For the text-containing cell, return its midpoint in [x, y] coordinate format. 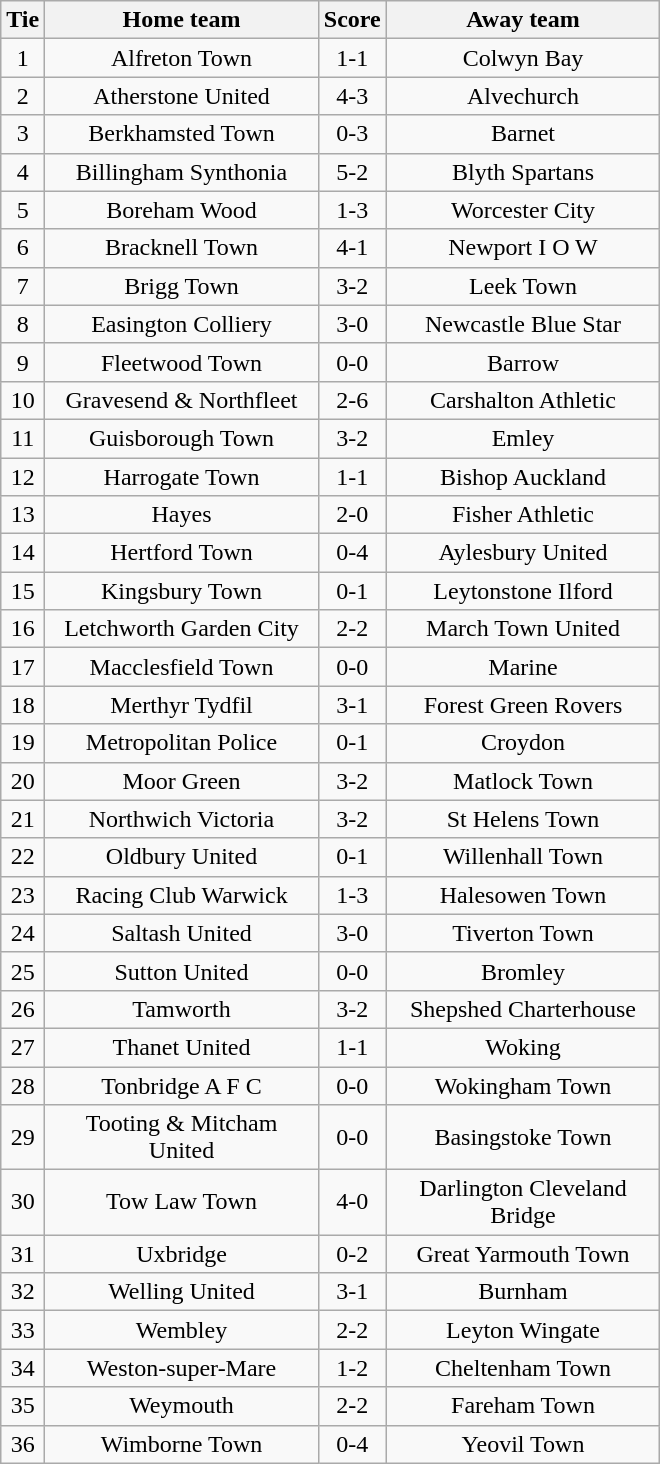
Carshalton Athletic [523, 400]
14 [23, 553]
Oldbury United [182, 857]
Bracknell Town [182, 248]
Macclesfield Town [182, 667]
Wokingham Town [523, 1085]
Darlington Cleveland Bridge [523, 1202]
Score [352, 20]
33 [23, 1330]
29 [23, 1138]
Halesowen Town [523, 895]
Thanet United [182, 1047]
Harrogate Town [182, 477]
22 [23, 857]
Tie [23, 20]
2-6 [352, 400]
18 [23, 705]
Aylesbury United [523, 553]
Northwich Victoria [182, 819]
2-0 [352, 515]
Shepshed Charterhouse [523, 1009]
Berkhamsted Town [182, 134]
19 [23, 743]
10 [23, 400]
Weston-super-Mare [182, 1368]
Barnet [523, 134]
Leytonstone Ilford [523, 591]
0-2 [352, 1254]
11 [23, 438]
Great Yarmouth Town [523, 1254]
Cheltenham Town [523, 1368]
30 [23, 1202]
Matlock Town [523, 781]
Newport I O W [523, 248]
4-3 [352, 96]
Bromley [523, 971]
Tooting & Mitcham United [182, 1138]
4 [23, 172]
Merthyr Tydfil [182, 705]
31 [23, 1254]
Fareham Town [523, 1406]
3 [23, 134]
Boreham Wood [182, 210]
32 [23, 1292]
Colwyn Bay [523, 58]
21 [23, 819]
Tonbridge A F C [182, 1085]
Saltash United [182, 933]
St Helens Town [523, 819]
Alvechurch [523, 96]
Fisher Athletic [523, 515]
Tiverton Town [523, 933]
Willenhall Town [523, 857]
Leyton Wingate [523, 1330]
Welling United [182, 1292]
Yeovil Town [523, 1444]
Atherstone United [182, 96]
Barrow [523, 362]
Racing Club Warwick [182, 895]
Wembley [182, 1330]
Basingstoke Town [523, 1138]
Easington Colliery [182, 324]
36 [23, 1444]
1-2 [352, 1368]
Fleetwood Town [182, 362]
Hertford Town [182, 553]
Guisborough Town [182, 438]
12 [23, 477]
Kingsbury Town [182, 591]
Letchworth Garden City [182, 629]
Woking [523, 1047]
Weymouth [182, 1406]
Sutton United [182, 971]
Newcastle Blue Star [523, 324]
Bishop Auckland [523, 477]
Marine [523, 667]
7 [23, 286]
20 [23, 781]
4-0 [352, 1202]
Alfreton Town [182, 58]
Gravesend & Northfleet [182, 400]
Uxbridge [182, 1254]
26 [23, 1009]
Away team [523, 20]
16 [23, 629]
Croydon [523, 743]
24 [23, 933]
5 [23, 210]
Wimborne Town [182, 1444]
Tamworth [182, 1009]
25 [23, 971]
Metropolitan Police [182, 743]
Burnham [523, 1292]
17 [23, 667]
Home team [182, 20]
27 [23, 1047]
Tow Law Town [182, 1202]
15 [23, 591]
Brigg Town [182, 286]
6 [23, 248]
Hayes [182, 515]
Leek Town [523, 286]
Blyth Spartans [523, 172]
28 [23, 1085]
5-2 [352, 172]
Worcester City [523, 210]
2 [23, 96]
34 [23, 1368]
13 [23, 515]
4-1 [352, 248]
1 [23, 58]
Forest Green Rovers [523, 705]
35 [23, 1406]
23 [23, 895]
0-3 [352, 134]
March Town United [523, 629]
8 [23, 324]
Emley [523, 438]
Billingham Synthonia [182, 172]
Moor Green [182, 781]
9 [23, 362]
